Capture the cell that displays the provided text and extract its [x, y] central coordinate. 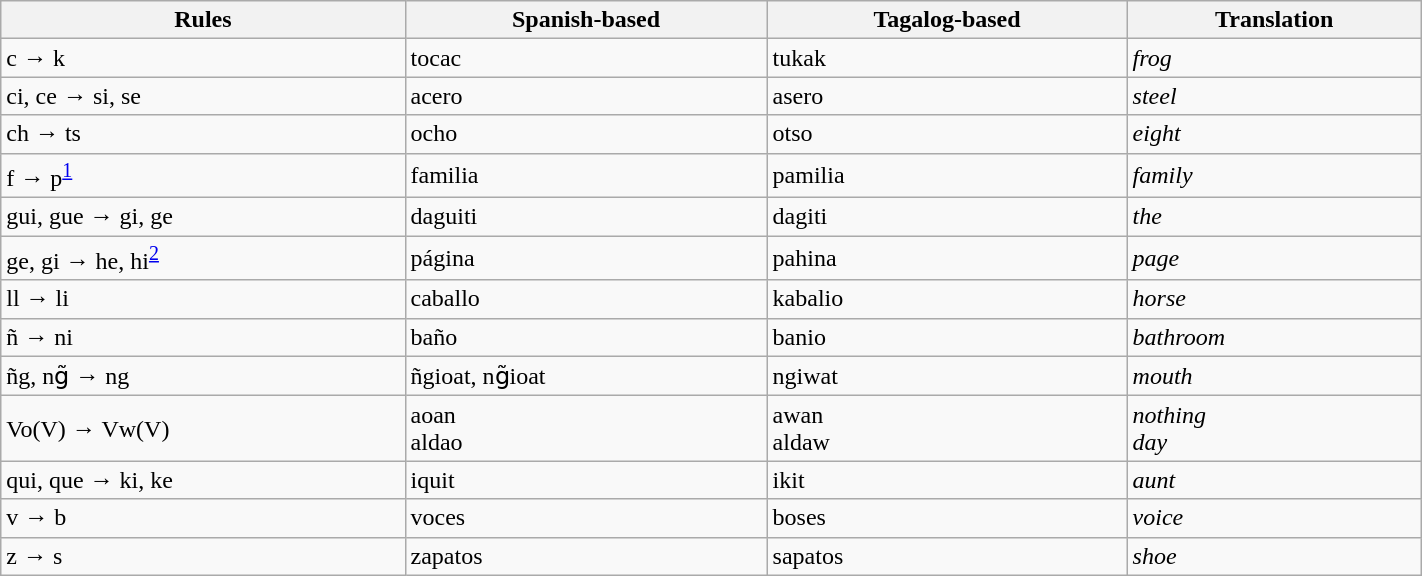
ch → ts [203, 134]
ge, gi → he, hi2 [203, 258]
caballo [586, 299]
boses [947, 518]
awanaldaw [947, 428]
banio [947, 337]
voces [586, 518]
frog [1274, 58]
ll → li [203, 299]
pamilia [947, 176]
aoanaldao [586, 428]
Rules [203, 20]
ci, ce → si, se [203, 96]
ocho [586, 134]
aunt [1274, 480]
family [1274, 176]
zapatos [586, 556]
page [1274, 258]
baño [586, 337]
pahina [947, 258]
ñ → ni [203, 337]
ñg, ng̃ → ng [203, 376]
Tagalog-based [947, 20]
tocac [586, 58]
acero [586, 96]
horse [1274, 299]
v → b [203, 518]
iquit [586, 480]
ngiwat [947, 376]
nothingday [1274, 428]
shoe [1274, 556]
sapatos [947, 556]
mouth [1274, 376]
c → k [203, 58]
z → s [203, 556]
voice [1274, 518]
página [586, 258]
kabalio [947, 299]
eight [1274, 134]
familia [586, 176]
f → p1 [203, 176]
asero [947, 96]
tukak [947, 58]
otso [947, 134]
steel [1274, 96]
ikit [947, 480]
Vo(V) → Vw(V) [203, 428]
dagiti [947, 217]
daguiti [586, 217]
ñgioat, ng̃ioat [586, 376]
the [1274, 217]
bathroom [1274, 337]
Translation [1274, 20]
Spanish-based [586, 20]
qui, que → ki, ke [203, 480]
gui, gue → gi, ge [203, 217]
